Search for the cell housing the specified text and yield its [X, Y] center coordinate. 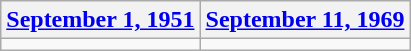
September 1, 1951 [100, 20]
September 11, 1969 [305, 20]
